For the text-containing cell, return its midpoint in [X, Y] coordinate format. 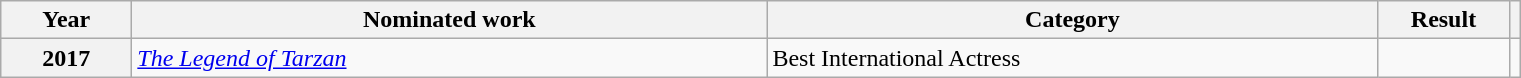
Nominated work [450, 20]
Category [1072, 20]
2017 [66, 58]
Best International Actress [1072, 58]
Year [66, 20]
The Legend of Tarzan [450, 58]
Result [1444, 20]
